Search for the cell housing the specified text and yield its [x, y] center coordinate. 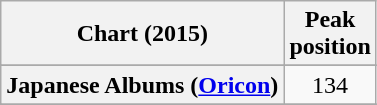
Chart (2015) [142, 34]
Peakposition [330, 34]
134 [330, 85]
Japanese Albums (Oricon) [142, 85]
